Locate the cell with the specified text and output its [X, Y] center coordinate. 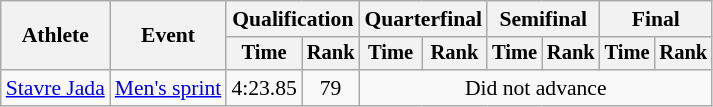
4:23.85 [264, 88]
Stavre Jada [56, 88]
Event [168, 36]
Qualification [292, 19]
Did not advance [536, 88]
Men's sprint [168, 88]
Quarterfinal [423, 19]
Athlete [56, 36]
Semifinal [543, 19]
79 [331, 88]
Final [656, 19]
